Search for the cell housing the specified text and yield its (x, y) center coordinate. 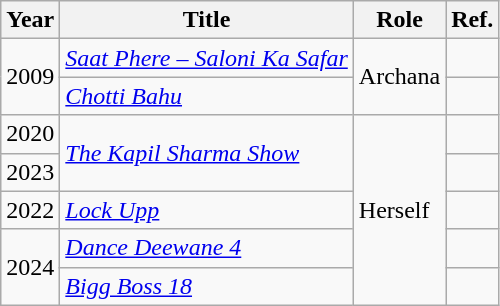
2024 (30, 267)
2020 (30, 134)
Year (30, 20)
Chotti Bahu (207, 96)
2023 (30, 172)
Archana (399, 77)
Dance Deewane 4 (207, 248)
Saat Phere – Saloni Ka Safar (207, 58)
2009 (30, 77)
The Kapil Sharma Show (207, 153)
Lock Upp (207, 210)
Ref. (472, 20)
Bigg Boss 18 (207, 286)
Role (399, 20)
2022 (30, 210)
Title (207, 20)
Herself (399, 210)
